Find where the given text appears and provide that cell's center as (x, y) coordinate. 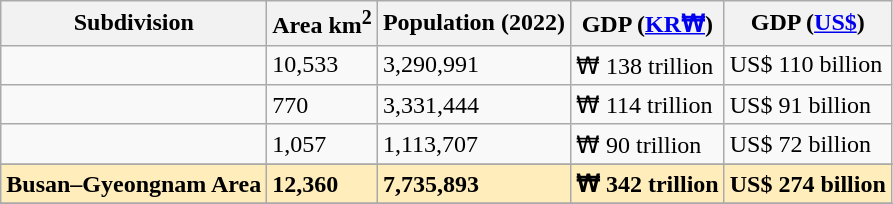
1,113,707 (474, 144)
Population (2022) (474, 24)
3,290,991 (474, 65)
10,533 (322, 65)
1,057 (322, 144)
Area km2 (322, 24)
7,735,893 (474, 184)
Busan–Gyeongnam Area (134, 184)
GDP (US$) (808, 24)
US$ 91 billion (808, 105)
₩ 114 trillion (647, 105)
US$ 72 billion (808, 144)
US$ 110 billion (808, 65)
₩ 90 trillion (647, 144)
₩ 342 trillion (647, 184)
Subdivision (134, 24)
GDP (KR₩) (647, 24)
770 (322, 105)
₩ 138 trillion (647, 65)
3,331,444 (474, 105)
US$ 274 billion (808, 184)
12,360 (322, 184)
